Return [x, y] of the center of cell containing provided text 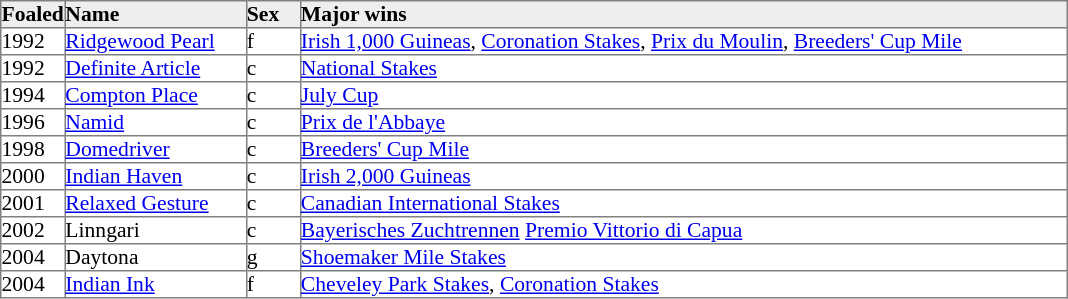
1998 [33, 150]
g [273, 258]
Name [156, 14]
Cheveley Park Stakes, Coronation Stakes [683, 284]
Indian Haven [156, 176]
July Cup [683, 96]
1994 [33, 96]
1996 [33, 122]
2001 [33, 204]
Linngari [156, 230]
Definite Article [156, 68]
Sex [273, 14]
Irish 2,000 Guineas [683, 176]
2002 [33, 230]
Foaled [33, 14]
Irish 1,000 Guineas, Coronation Stakes, Prix du Moulin, Breeders' Cup Mile [683, 42]
National Stakes [683, 68]
Compton Place [156, 96]
Daytona [156, 258]
2000 [33, 176]
Shoemaker Mile Stakes [683, 258]
Relaxed Gesture [156, 204]
Domedriver [156, 150]
Canadian International Stakes [683, 204]
Bayerisches Zuchtrennen Premio Vittorio di Capua [683, 230]
Breeders' Cup Mile [683, 150]
Namid [156, 122]
Ridgewood Pearl [156, 42]
Prix de l'Abbaye [683, 122]
Indian Ink [156, 284]
Major wins [683, 14]
